Return (x, y) of the center of cell containing provided text 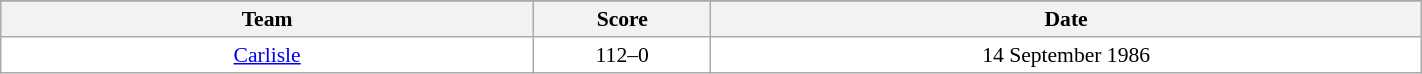
Carlisle (268, 55)
14 September 1986 (1066, 55)
Team (268, 19)
Date (1066, 19)
Score (622, 19)
112–0 (622, 55)
